From the cell containing the given text, extract its center point as [x, y] coordinate. 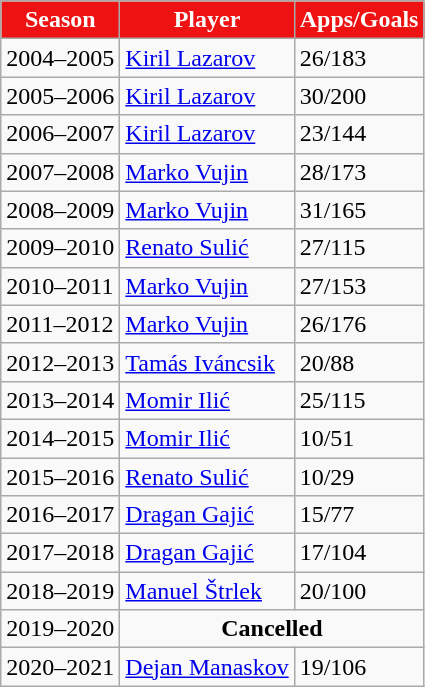
10/29 [359, 477]
15/77 [359, 515]
2014–2015 [60, 438]
2015–2016 [60, 477]
19/106 [359, 667]
17/104 [359, 553]
10/51 [359, 438]
2004–2005 [60, 58]
25/115 [359, 400]
Apps/Goals [359, 20]
2007–2008 [60, 172]
27/153 [359, 286]
2010–2011 [60, 286]
Tamás Iváncsik [207, 362]
Season [60, 20]
2018–2019 [60, 591]
2016–2017 [60, 515]
2009–2010 [60, 248]
2020–2021 [60, 667]
23/144 [359, 134]
2006–2007 [60, 134]
Dejan Manaskov [207, 667]
26/183 [359, 58]
Cancelled [272, 629]
Manuel Štrlek [207, 591]
2005–2006 [60, 96]
28/173 [359, 172]
Player [207, 20]
2011–2012 [60, 324]
27/115 [359, 248]
2008–2009 [60, 210]
20/88 [359, 362]
2013–2014 [60, 400]
30/200 [359, 96]
2019–2020 [60, 629]
2017–2018 [60, 553]
26/176 [359, 324]
31/165 [359, 210]
20/100 [359, 591]
2012–2013 [60, 362]
